Locate the cell with the specified text and output its (x, y) center coordinate. 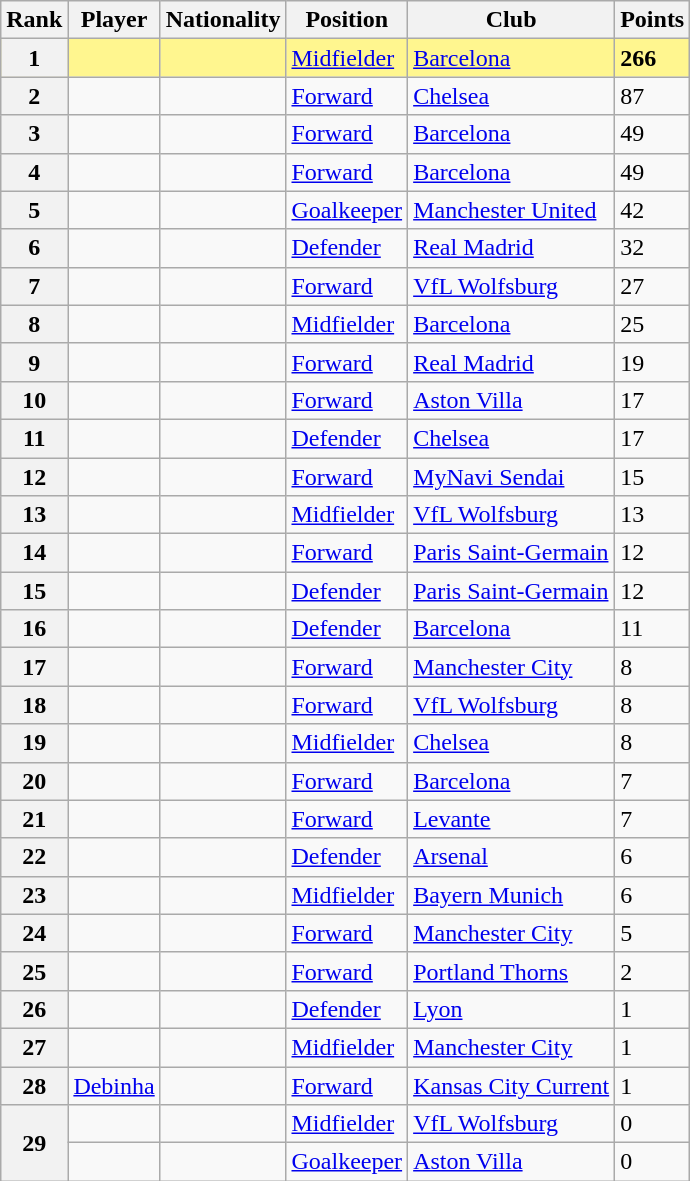
Club (512, 20)
9 (34, 362)
23 (34, 895)
32 (652, 248)
MyNavi Sendai (512, 477)
18 (34, 705)
28 (34, 1085)
16 (34, 629)
Points (652, 20)
14 (34, 553)
Nationality (223, 20)
Manchester United (512, 210)
20 (34, 781)
Debinha (114, 1085)
266 (652, 58)
42 (652, 210)
10 (34, 400)
24 (34, 933)
Position (347, 20)
Levante (512, 819)
4 (34, 172)
Rank (34, 20)
22 (34, 857)
Player (114, 20)
26 (34, 1009)
Kansas City Current (512, 1085)
21 (34, 819)
3 (34, 134)
Bayern Munich (512, 895)
29 (34, 1143)
Lyon (512, 1009)
Arsenal (512, 857)
Portland Thorns (512, 971)
87 (652, 96)
